Search for the cell housing the specified text and yield its [X, Y] center coordinate. 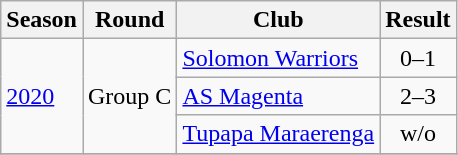
Round [129, 20]
2020 [42, 96]
0–1 [418, 58]
Solomon Warriors [278, 58]
AS Magenta [278, 96]
Tupapa Maraerenga [278, 134]
Season [42, 20]
Result [418, 20]
w/o [418, 134]
2–3 [418, 96]
Club [278, 20]
Group C [129, 96]
